For the text-containing cell, return its midpoint in (x, y) coordinate format. 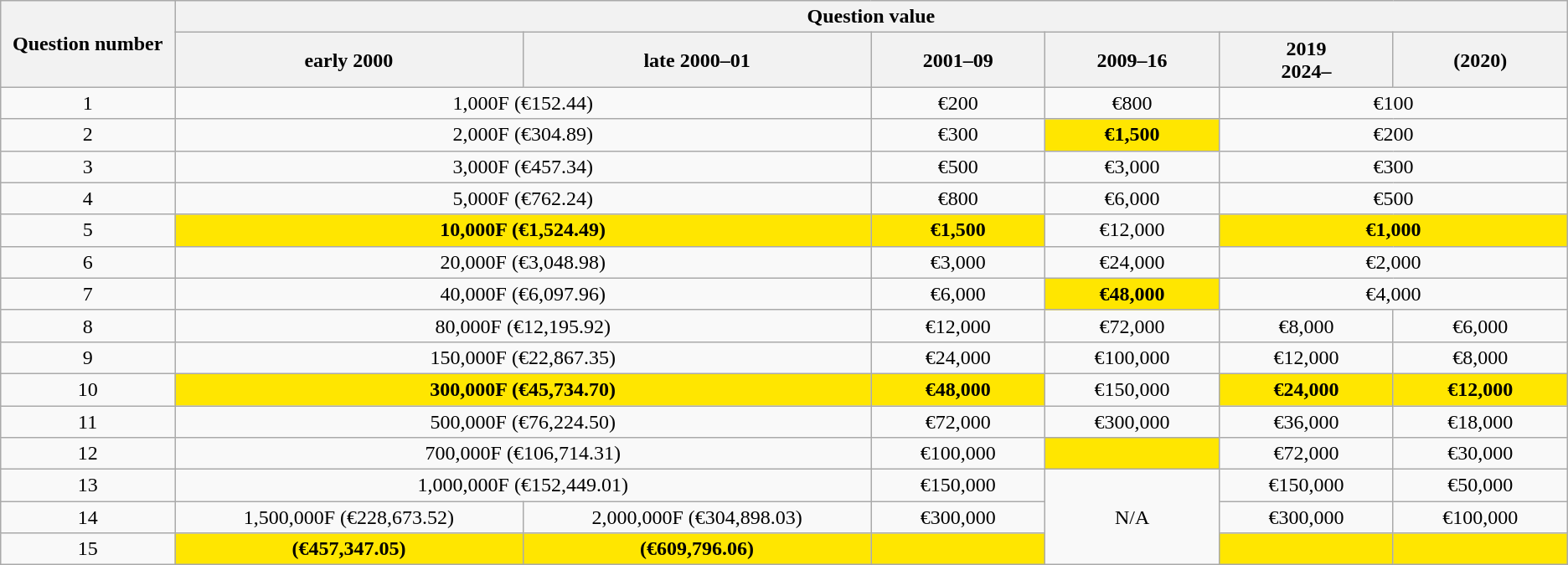
80,000F (€12,195.92) (523, 326)
500,000F (€76,224.50) (523, 421)
6 (88, 262)
2001–09 (958, 60)
€30,000 (1480, 454)
13 (88, 485)
2009–16 (1132, 60)
8 (88, 326)
Question value (871, 17)
€2,000 (1394, 262)
1 (88, 103)
2,000,000F (€304,898.03) (697, 517)
11 (88, 421)
5,000F (€762.24) (523, 198)
7 (88, 294)
€36,000 (1307, 421)
€100 (1394, 103)
(€609,796.06) (697, 549)
12 (88, 454)
40,000F (€6,097.96) (523, 294)
4 (88, 198)
€1,000 (1394, 230)
€50,000 (1480, 485)
1,000,000F (€152,449.01) (523, 485)
1,000F (€152.44) (523, 103)
9 (88, 357)
late 2000–01 (697, 60)
20192024– (1307, 60)
10,000F (€1,524.49) (523, 230)
15 (88, 549)
N/A (1132, 517)
14 (88, 517)
(€457,347.05) (349, 549)
1,500,000F (€228,673.52) (349, 517)
700,000F (€106,714.31) (523, 454)
Question number (88, 44)
300,000F (€45,734.70) (523, 389)
10 (88, 389)
3,000F (€457.34) (523, 167)
20,000F (€3,048.98) (523, 262)
2 (88, 135)
2,000F (€304.89) (523, 135)
(2020) (1480, 60)
3 (88, 167)
150,000F (€22,867.35) (523, 357)
€18,000 (1480, 421)
€4,000 (1394, 294)
early 2000 (349, 60)
5 (88, 230)
